Return the (X, Y) coordinate for the center point of the cell that contains the specified text.  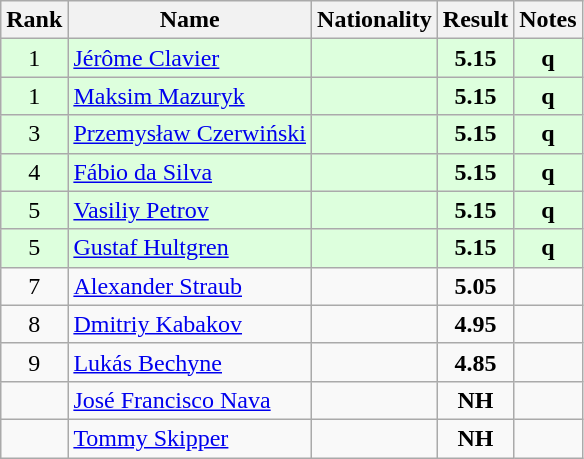
Result (475, 20)
Rank (34, 20)
9 (34, 362)
Przemysław Czerwiński (190, 134)
Maksim Mazuryk (190, 96)
Tommy Skipper (190, 438)
Notes (548, 20)
Gustaf Hultgren (190, 248)
4 (34, 172)
Lukás Bechyne (190, 362)
José Francisco Nava (190, 400)
5.05 (475, 286)
Fábio da Silva (190, 172)
Vasiliy Petrov (190, 210)
Nationality (375, 20)
Alexander Straub (190, 286)
Jérôme Clavier (190, 58)
3 (34, 134)
Name (190, 20)
8 (34, 324)
4.95 (475, 324)
Dmitriy Kabakov (190, 324)
4.85 (475, 362)
7 (34, 286)
